Find where the given text appears and provide that cell's center as (X, Y) coordinate. 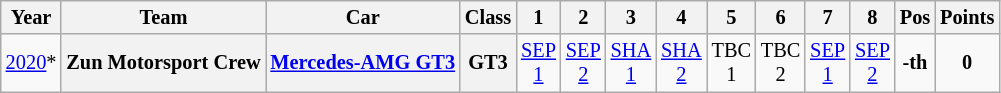
6 (780, 17)
2020* (32, 63)
SHA2 (681, 63)
Year (32, 17)
5 (732, 17)
0 (967, 63)
1 (538, 17)
TBC1 (732, 63)
7 (828, 17)
Car (363, 17)
Points (967, 17)
Zun Motorsport Crew (163, 63)
Mercedes-AMG GT3 (363, 63)
-th (915, 63)
SHA1 (631, 63)
4 (681, 17)
2 (584, 17)
Team (163, 17)
8 (872, 17)
Class (488, 17)
TBC2 (780, 63)
GT3 (488, 63)
3 (631, 17)
Pos (915, 17)
